Provide the [x, y] coordinate of the cell's center where the given text is located.  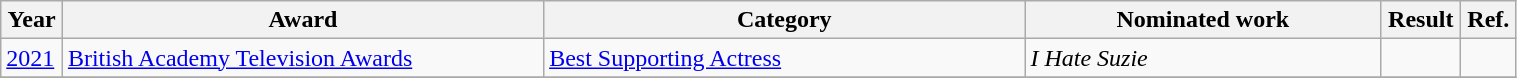
Year [32, 20]
Nominated work [1203, 20]
Ref. [1488, 20]
Best Supporting Actress [784, 58]
Category [784, 20]
2021 [32, 58]
British Academy Television Awards [302, 58]
Result [1421, 20]
Award [302, 20]
I Hate Suzie [1203, 58]
